For the text-containing cell, return its midpoint in [x, y] coordinate format. 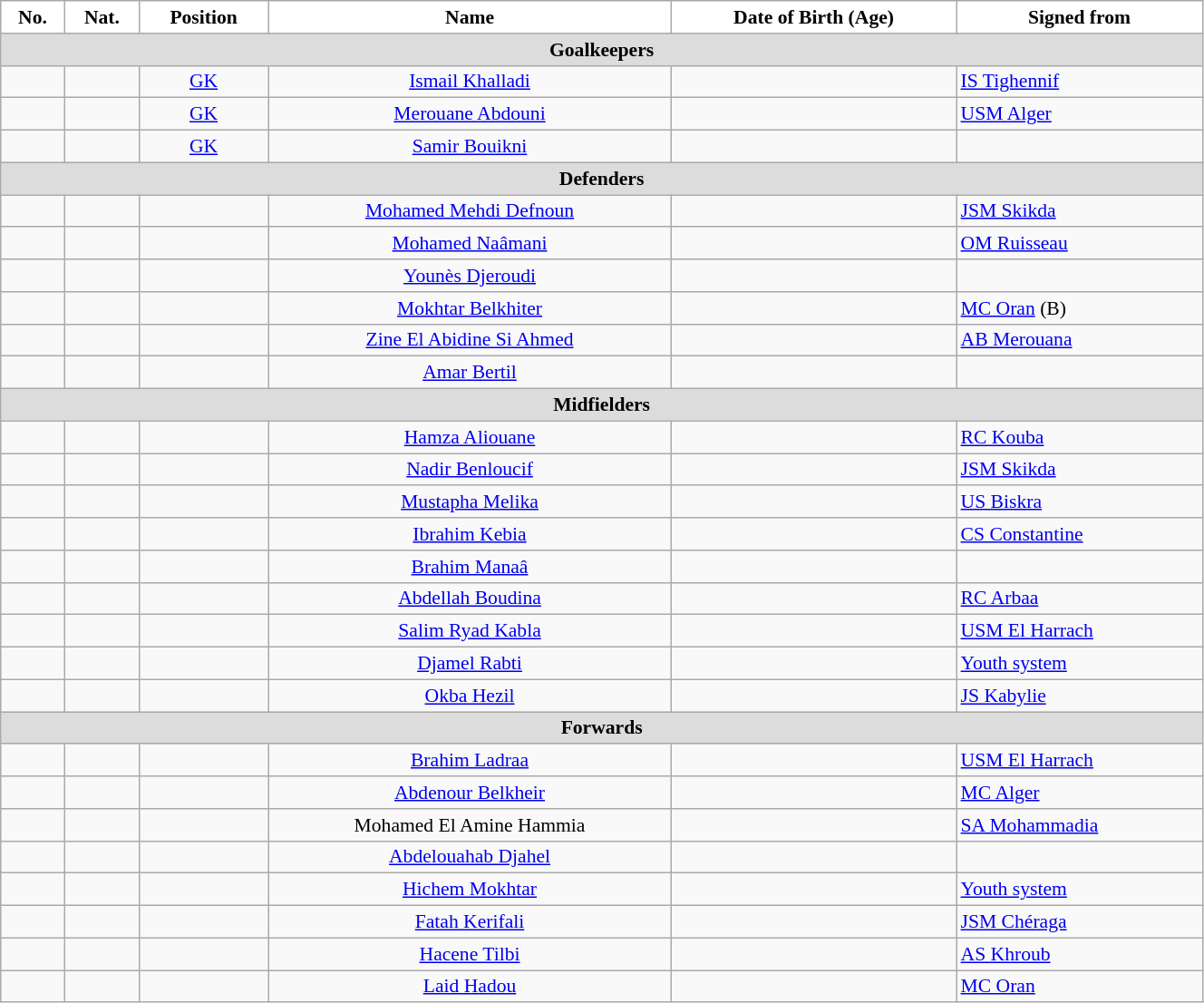
RC Arbaa [1080, 599]
Laid Hadou [470, 987]
Fatah Kerifali [470, 922]
Salim Ryad Kabla [470, 631]
Defenders [602, 179]
Amar Bertil [470, 373]
Hacene Tilbi [470, 954]
IS Tighennif [1080, 82]
RC Kouba [1080, 437]
Ibrahim Kebia [470, 534]
Name [470, 17]
Mohamed Mehdi Defnoun [470, 211]
Abdellah Boudina [470, 599]
Position [204, 17]
Mohamed El Amine Hammia [470, 825]
AB Merouana [1080, 340]
Goalkeepers [602, 50]
OM Ruisseau [1080, 244]
Hichem Mokhtar [470, 890]
Hamza Aliouane [470, 437]
CS Constantine [1080, 534]
Midfielders [602, 405]
Mustapha Melika [470, 502]
Younès Djeroudi [470, 276]
Ismail Khalladi [470, 82]
MC Alger [1080, 793]
Mohamed Naâmani [470, 244]
Djamel Rabti [470, 664]
Date of Birth (Age) [814, 17]
No. [33, 17]
US Biskra [1080, 502]
Abdenour Belkheir [470, 793]
AS Khroub [1080, 954]
Signed from [1080, 17]
Brahim Manaâ [470, 567]
SA Mohammadia [1080, 825]
Nat. [102, 17]
Samir Bouikni [470, 147]
Zine El Abidine Si Ahmed [470, 340]
Forwards [602, 728]
JSM Chéraga [1080, 922]
Okba Hezil [470, 696]
Merouane Abdouni [470, 114]
JS Kabylie [1080, 696]
Brahim Ladraa [470, 761]
MC Oran (B) [1080, 308]
Abdelouahab Djahel [470, 857]
Nadir Benloucif [470, 470]
Mokhtar Belkhiter [470, 308]
USM Alger [1080, 114]
MC Oran [1080, 987]
